Return the (x, y) coordinate for the center point of the cell that contains the specified text.  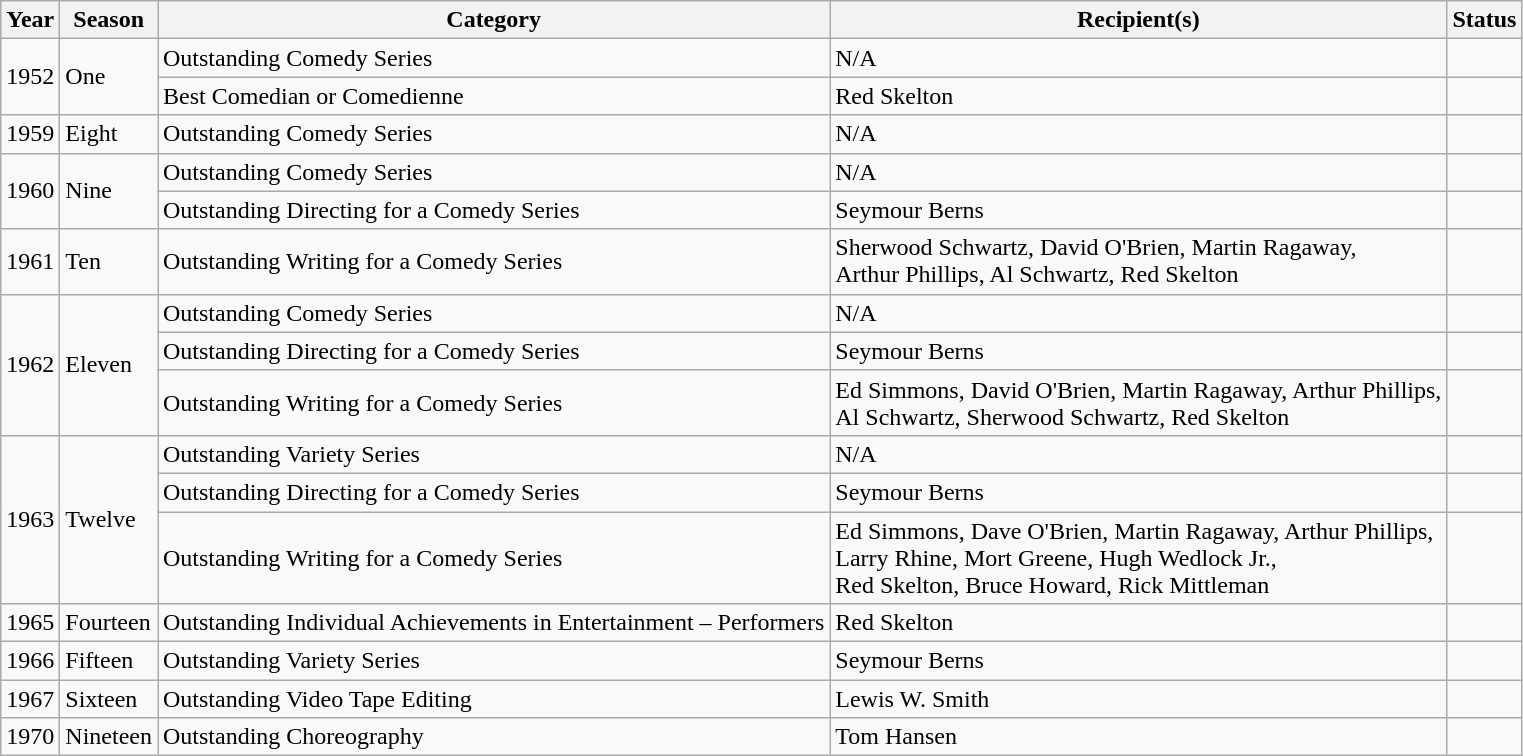
Outstanding Individual Achievements in Entertainment – Performers (494, 623)
1960 (30, 191)
1965 (30, 623)
Lewis W. Smith (1138, 699)
Eight (109, 134)
Nine (109, 191)
Twelve (109, 519)
1963 (30, 519)
Recipient(s) (1138, 20)
1967 (30, 699)
Season (109, 20)
1966 (30, 661)
Best Comedian or Comedienne (494, 96)
One (109, 77)
Fourteen (109, 623)
Year (30, 20)
1961 (30, 262)
1962 (30, 364)
Ed Simmons, Dave O'Brien, Martin Ragaway, Arthur Phillips,Larry Rhine, Mort Greene, Hugh Wedlock Jr.,Red Skelton, Bruce Howard, Rick Mittleman (1138, 558)
Status (1484, 20)
Sherwood Schwartz, David O'Brien, Martin Ragaway,Arthur Phillips, Al Schwartz, Red Skelton (1138, 262)
1959 (30, 134)
Sixteen (109, 699)
Ed Simmons, David O'Brien, Martin Ragaway, Arthur Phillips,Al Schwartz, Sherwood Schwartz, Red Skelton (1138, 402)
Nineteen (109, 737)
Fifteen (109, 661)
Tom Hansen (1138, 737)
Ten (109, 262)
1952 (30, 77)
Outstanding Choreography (494, 737)
Category (494, 20)
Outstanding Video Tape Editing (494, 699)
1970 (30, 737)
Eleven (109, 364)
